Return [x, y] of the center of cell containing provided text 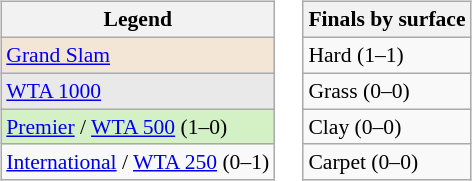
Grand Slam [138, 55]
Carpet (0–0) [386, 162]
Legend [138, 20]
Hard (1–1) [386, 55]
WTA 1000 [138, 91]
Premier / WTA 500 (1–0) [138, 127]
Clay (0–0) [386, 127]
Finals by surface [386, 20]
International / WTA 250 (0–1) [138, 162]
Grass (0–0) [386, 91]
